From the cell containing the given text, extract its center point as (X, Y) coordinate. 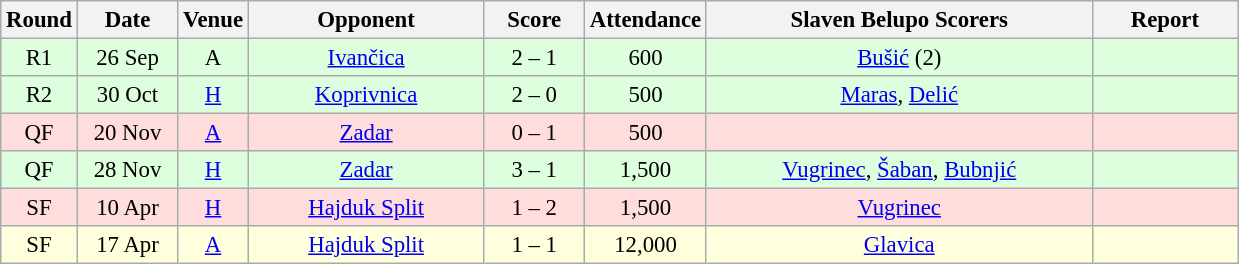
Slaven Belupo Scorers (899, 20)
12,000 (646, 245)
3 – 1 (534, 170)
Vugrinec, Šaban, Bubnjić (899, 170)
Opponent (366, 20)
Koprivnica (366, 95)
Score (534, 20)
26 Sep (128, 58)
28 Nov (128, 170)
R1 (39, 58)
0 – 1 (534, 133)
Attendance (646, 20)
20 Nov (128, 133)
R2 (39, 95)
2 – 1 (534, 58)
600 (646, 58)
Venue (214, 20)
Bušić (2) (899, 58)
1 – 1 (534, 245)
Ivančica (366, 58)
Vugrinec (899, 208)
2 – 0 (534, 95)
10 Apr (128, 208)
Maras, Delić (899, 95)
Glavica (899, 245)
17 Apr (128, 245)
Date (128, 20)
Round (39, 20)
30 Oct (128, 95)
Report (1165, 20)
1 – 2 (534, 208)
